Extract the [X, Y] coordinate from the center of the cell holding the provided text.  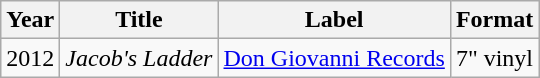
Label [334, 20]
Don Giovanni Records [334, 58]
2012 [30, 58]
Title [139, 20]
7" vinyl [494, 58]
Jacob's Ladder [139, 58]
Format [494, 20]
Year [30, 20]
